Return the (X, Y) coordinate for the center point of the cell that contains the specified text.  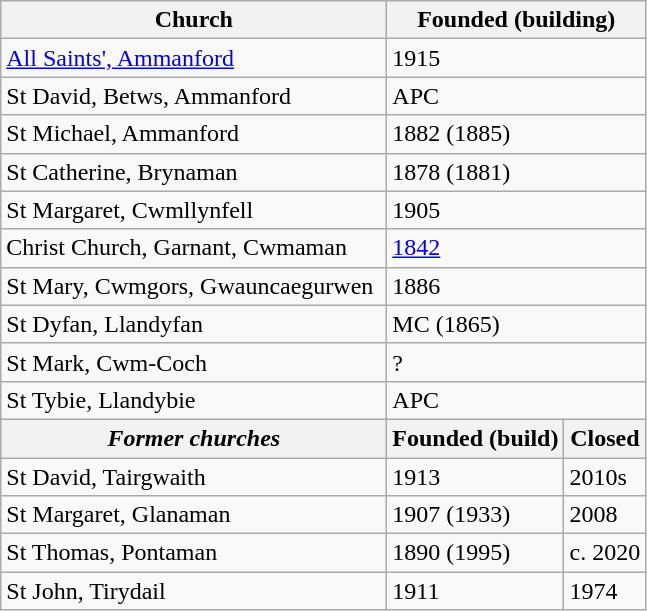
St Mark, Cwm-Coch (194, 362)
Christ Church, Garnant, Cwmaman (194, 248)
St Margaret, Cwmllynfell (194, 210)
St John, Tirydail (194, 591)
2008 (605, 515)
? (516, 362)
1974 (605, 591)
St Catherine, Brynaman (194, 172)
St Margaret, Glanaman (194, 515)
Founded (building) (516, 20)
2010s (605, 477)
1911 (476, 591)
St Tybie, Llandybie (194, 400)
1882 (1885) (516, 134)
St Mary, Cwmgors, Gwauncaegurwen (194, 286)
Former churches (194, 438)
1890 (1995) (476, 553)
c. 2020 (605, 553)
St David, Tairgwaith (194, 477)
St Dyfan, Llandyfan (194, 324)
St Thomas, Pontaman (194, 553)
Church (194, 20)
All Saints', Ammanford (194, 58)
Closed (605, 438)
MC (1865) (516, 324)
1886 (516, 286)
1913 (476, 477)
1878 (1881) (516, 172)
1905 (516, 210)
St Michael, Ammanford (194, 134)
1842 (516, 248)
Founded (build) (476, 438)
1907 (1933) (476, 515)
1915 (516, 58)
St David, Betws, Ammanford (194, 96)
